Locate the cell with the specified text and output its (x, y) center coordinate. 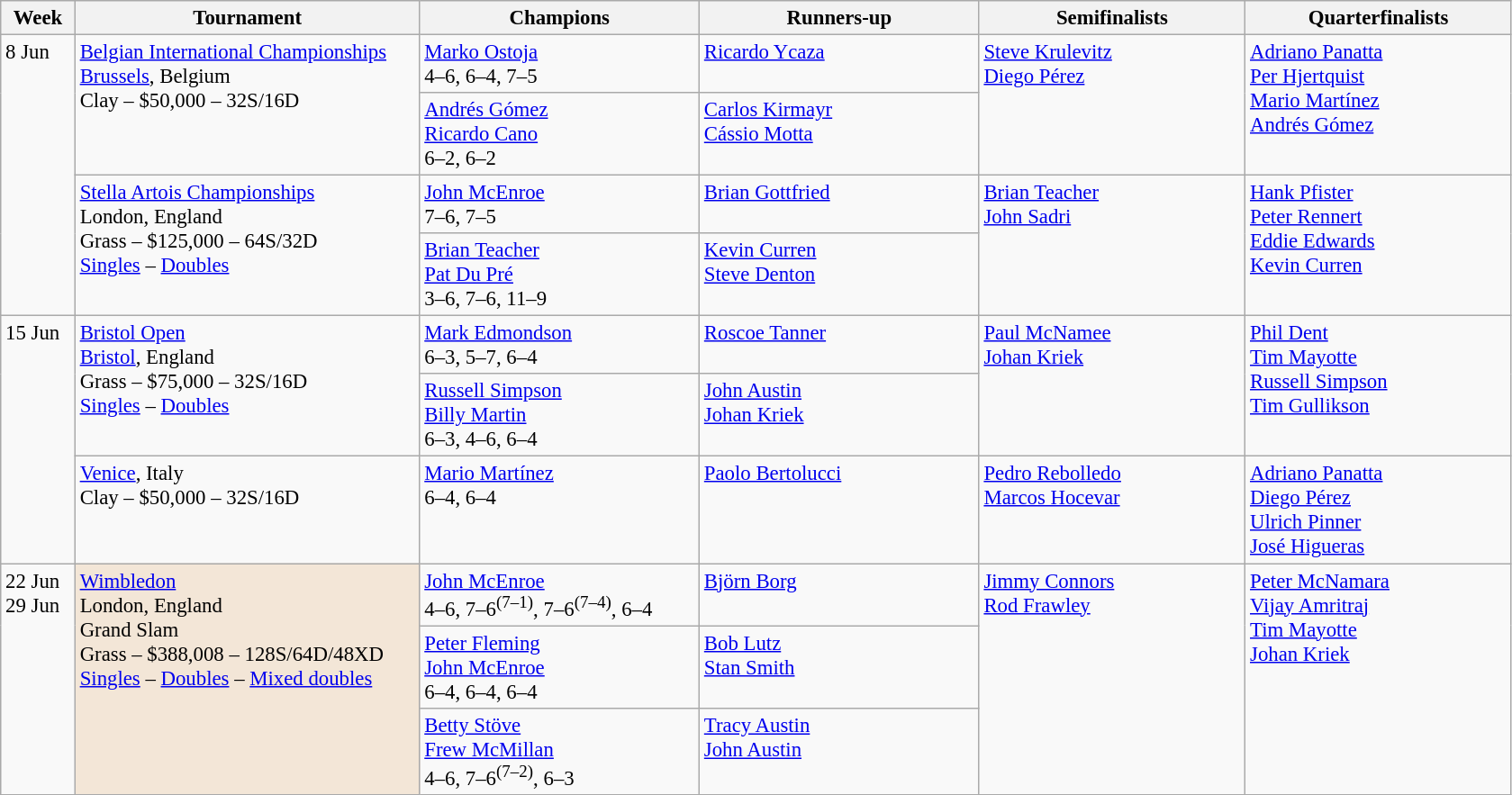
Brian Teacher John Sadri (1112, 246)
Hank Pfister Peter Rennert Eddie Edwards Kevin Curren (1379, 246)
Paul McNamee Johan Kriek (1112, 386)
Russell Simpson Billy Martin 6–3, 4–6, 6–4 (560, 416)
22 Jun29 Jun (38, 679)
Roscoe Tanner (839, 346)
Semifinalists (1112, 18)
Steve Krulevitz Diego Pérez (1112, 105)
Peter McNamara Vijay Amritraj Tim Mayotte Johan Kriek (1379, 679)
Tracy Austin John Austin (839, 751)
8 Jun (38, 176)
Venice, Italy Clay – $50,000 – 32S/16D (247, 510)
Mario Martínez 6–4, 6–4 (560, 510)
Ricardo Ycaza (839, 65)
Kevin Curren Steve Denton (839, 275)
Brian Gottfried (839, 205)
Quarterfinalists (1379, 18)
Betty Stöve Frew McMillan 4–6, 7–6(7–2), 6–3 (560, 751)
Björn Borg (839, 594)
Stella Artois Championships London, England Grass – $125,000 – 64S/32D Singles – Doubles (247, 246)
Bristol Open Bristol, England Grass – $75,000 – 32S/16D Singles – Doubles (247, 386)
Champions (560, 18)
Belgian International Championships Brussels, Belgium Clay – $50,000 – 32S/16D (247, 105)
John McEnroe 7–6, 7–5 (560, 205)
15 Jun (38, 439)
Tournament (247, 18)
Carlos Kirmayr Cássio Motta (839, 134)
John McEnroe 4–6, 7–6(7–1), 7–6(7–4), 6–4 (560, 594)
Andrés Gómez Ricardo Cano 6–2, 6–2 (560, 134)
Phil Dent Tim Mayotte Russell Simpson Tim Gullikson (1379, 386)
Adriano Panatta Per Hjertquist Mario Martínez Andrés Gómez (1379, 105)
Peter Fleming John McEnroe 6–4, 6–4, 6–4 (560, 667)
Bob Lutz Stan Smith (839, 667)
Brian Teacher Pat Du Pré 3–6, 7–6, 11–9 (560, 275)
Mark Edmondson 6–3, 5–7, 6–4 (560, 346)
Wimbledon London, England Grand Slam Grass – $388,008 – 128S/64D/48XD Singles – Doubles – Mixed doubles (247, 679)
Runners-up (839, 18)
Paolo Bertolucci (839, 510)
Jimmy Connors Rod Frawley (1112, 679)
John Austin Johan Kriek (839, 416)
Marko Ostoja 4–6, 6–4, 7–5 (560, 65)
Adriano Panatta Diego Pérez Ulrich Pinner José Higueras (1379, 510)
Pedro Rebolledo Marcos Hocevar (1112, 510)
Week (38, 18)
